Output the (X, Y) coordinate of the center of the cell containing the given text.  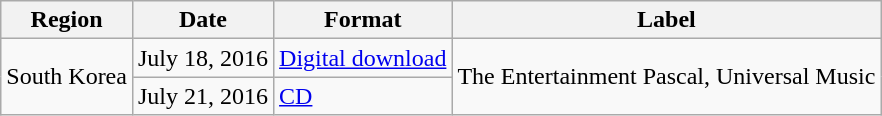
July 21, 2016 (202, 96)
July 18, 2016 (202, 58)
The Entertainment Pascal, Universal Music (666, 77)
Region (67, 20)
South Korea (67, 77)
Label (666, 20)
Date (202, 20)
Format (363, 20)
Digital download (363, 58)
CD (363, 96)
